For the text-containing cell, return its midpoint in [x, y] coordinate format. 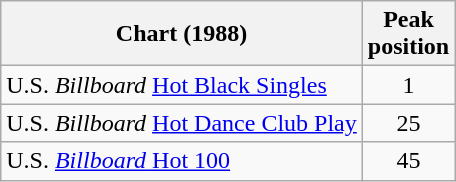
25 [408, 123]
U.S. Billboard Hot Black Singles [182, 85]
Chart (1988) [182, 34]
Peakposition [408, 34]
1 [408, 85]
U.S. Billboard Hot Dance Club Play [182, 123]
45 [408, 161]
U.S. Billboard Hot 100 [182, 161]
